Pinpoint the cell where the given text exists, returning its (x, y) midpoint coordinate. 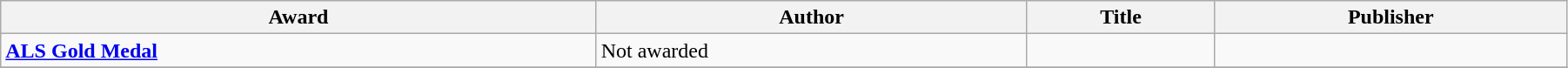
Publisher (1390, 17)
ALS Gold Medal (298, 51)
Award (298, 17)
Title (1121, 17)
Author (811, 17)
Not awarded (811, 51)
